Detect which cell encompasses the target text, then output its (x, y) center coordinate. 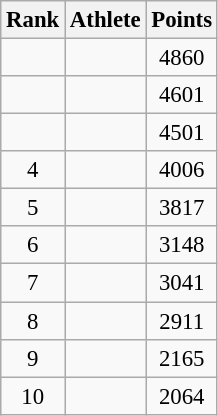
Rank (33, 20)
2911 (182, 321)
3041 (182, 283)
6 (33, 245)
4601 (182, 95)
Points (182, 20)
Athlete (106, 20)
7 (33, 283)
5 (33, 208)
9 (33, 358)
8 (33, 321)
4860 (182, 58)
2165 (182, 358)
2064 (182, 396)
4 (33, 170)
4501 (182, 133)
3148 (182, 245)
10 (33, 396)
4006 (182, 170)
3817 (182, 208)
